Return [X, Y] of the center of cell containing provided text 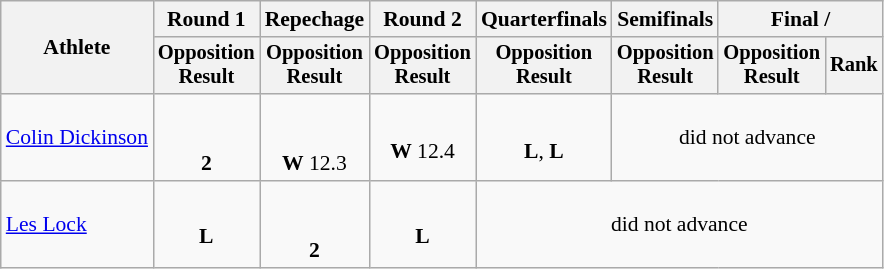
Round 2 [422, 19]
Semifinals [666, 19]
W 12.4 [422, 138]
Quarterfinals [544, 19]
Round 1 [206, 19]
Rank [854, 66]
Athlete [77, 48]
Les Lock [77, 224]
Colin Dickinson [77, 138]
L, L [544, 138]
Repechage [315, 19]
Final / [800, 19]
W 12.3 [315, 138]
